From the cell containing the given text, extract its center point as (X, Y) coordinate. 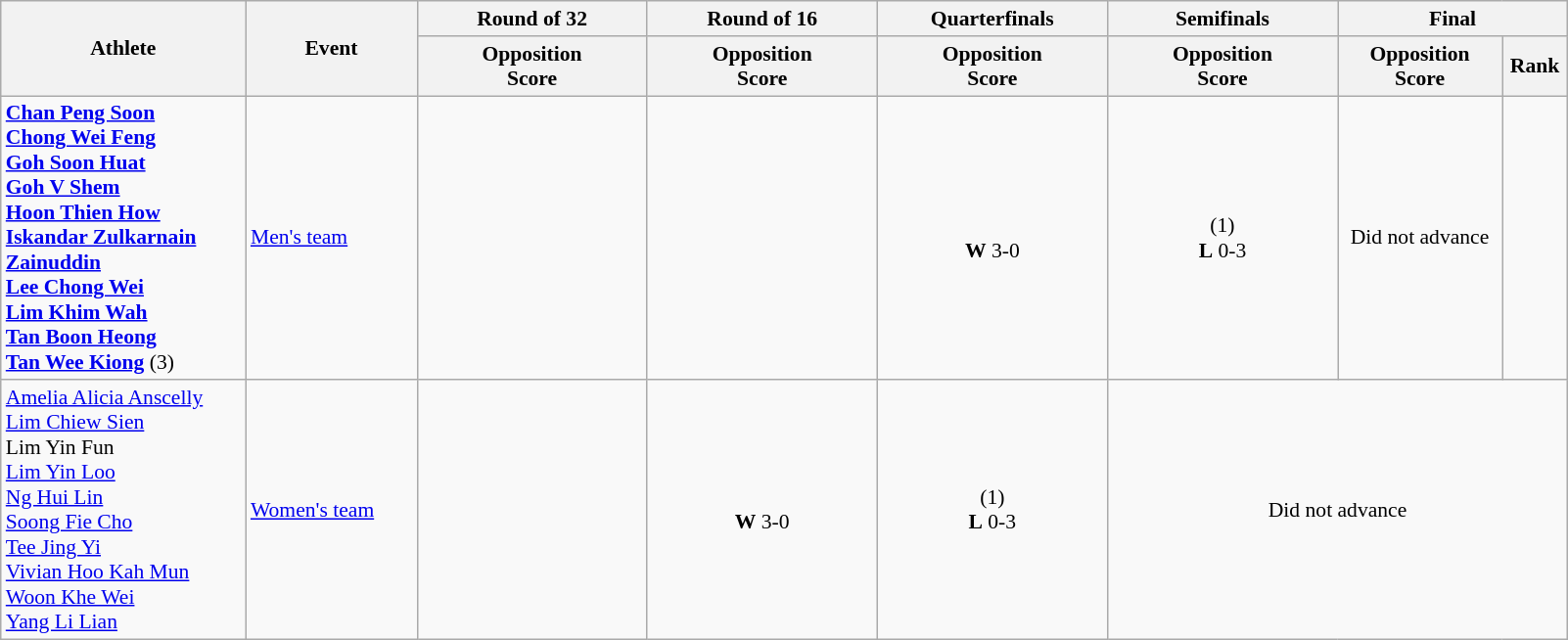
Rank (1535, 67)
Semifinals (1222, 19)
Women's team (331, 511)
Event (331, 49)
Final (1453, 19)
Quarterfinals (992, 19)
Athlete (123, 49)
Round of 32 (532, 19)
Round of 16 (761, 19)
Amelia Alicia AnscellyLim Chiew SienLim Yin FunLim Yin LooNg Hui LinSoong Fie ChoTee Jing YiVivian Hoo Kah MunWoon Khe WeiYang Li Lian (123, 511)
Men's team (331, 239)
